Locate the cell with the specified text and output its [x, y] center coordinate. 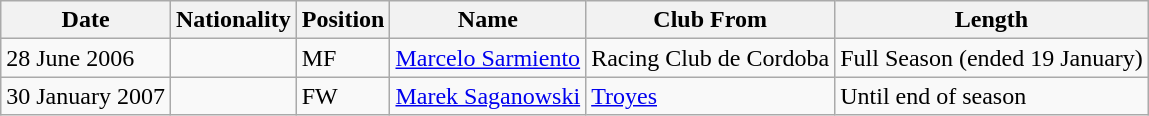
Troyes [710, 96]
Club From [710, 20]
MF [343, 58]
Until end of season [992, 96]
Date [86, 20]
Length [992, 20]
Full Season (ended 19 January) [992, 58]
30 January 2007 [86, 96]
Position [343, 20]
Marek Saganowski [488, 96]
Marcelo Sarmiento [488, 58]
FW [343, 96]
Racing Club de Cordoba [710, 58]
28 June 2006 [86, 58]
Nationality [233, 20]
Name [488, 20]
